Determine the (x, y) coordinate at the center of the cell enclosing the given text.  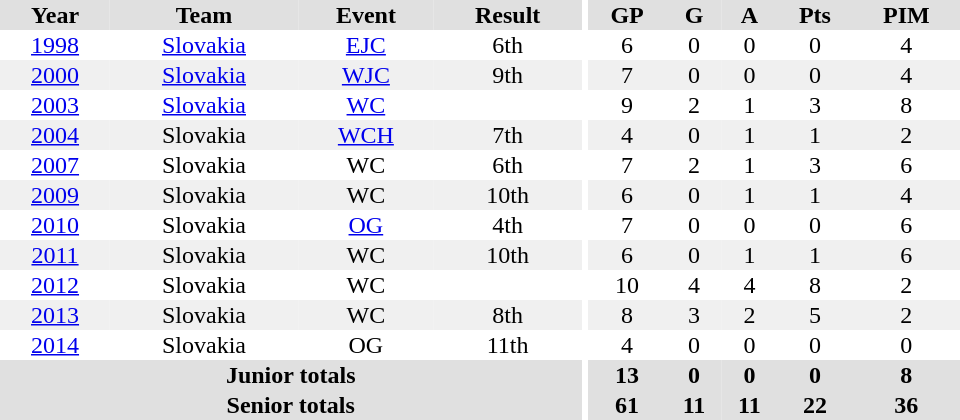
36 (906, 405)
2011 (55, 255)
2000 (55, 75)
Junior totals (290, 375)
2013 (55, 315)
WJC (366, 75)
Team (204, 15)
2007 (55, 165)
2012 (55, 285)
9 (627, 105)
Event (366, 15)
G (694, 15)
4th (508, 225)
10 (627, 285)
Pts (815, 15)
EJC (366, 45)
GP (627, 15)
Year (55, 15)
5 (815, 315)
2014 (55, 345)
Result (508, 15)
1998 (55, 45)
2009 (55, 195)
2003 (55, 105)
61 (627, 405)
8th (508, 315)
2004 (55, 135)
7th (508, 135)
13 (627, 375)
A (750, 15)
11th (508, 345)
WCH (366, 135)
Senior totals (290, 405)
9th (508, 75)
22 (815, 405)
2010 (55, 225)
PIM (906, 15)
